Scan for the cell matching the given text and deliver its (x, y) coordinate at center. 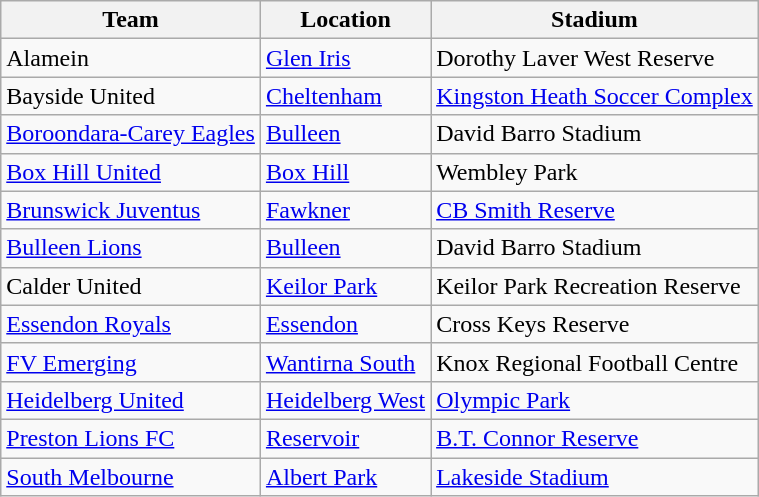
Boroondara-Carey Eagles (131, 134)
Box Hill United (131, 172)
Heidelberg United (131, 400)
Calder United (131, 286)
Wantirna South (345, 362)
Essendon Royals (131, 324)
Brunswick Juventus (131, 210)
Knox Regional Football Centre (595, 362)
Dorothy Laver West Reserve (595, 58)
Location (345, 20)
Fawkner (345, 210)
Olympic Park (595, 400)
Lakeside Stadium (595, 477)
Reservoir (345, 438)
Box Hill (345, 172)
Bulleen Lions (131, 248)
South Melbourne (131, 477)
Keilor Park (345, 286)
Essendon (345, 324)
Heidelberg West (345, 400)
Preston Lions FC (131, 438)
Cheltenham (345, 96)
Alamein (131, 58)
Albert Park (345, 477)
Bayside United (131, 96)
Kingston Heath Soccer Complex (595, 96)
B.T. Connor Reserve (595, 438)
CB Smith Reserve (595, 210)
Stadium (595, 20)
Team (131, 20)
Keilor Park Recreation Reserve (595, 286)
FV Emerging (131, 362)
Cross Keys Reserve (595, 324)
Glen Iris (345, 58)
Wembley Park (595, 172)
